Extract the (X, Y) coordinate from the center of the cell holding the provided text.  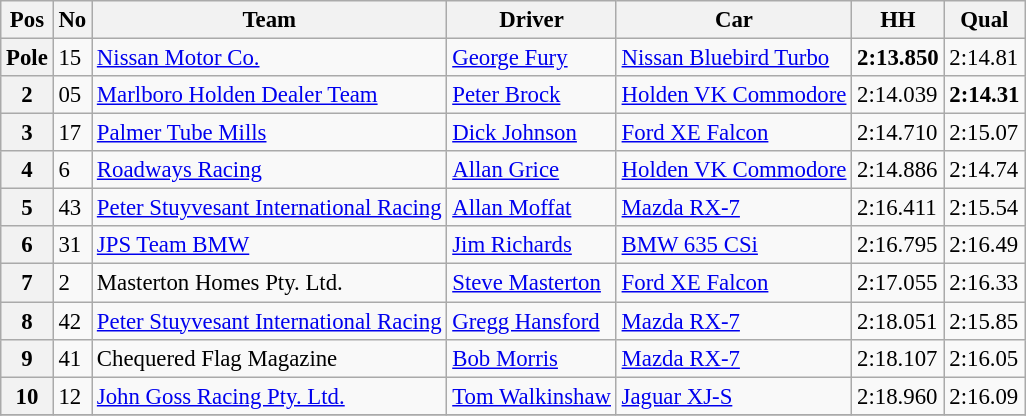
2:15.07 (984, 133)
2:16.795 (898, 245)
2:16.09 (984, 396)
John Goss Racing Pty. Ltd. (270, 396)
Palmer Tube Mills (270, 133)
2:16.411 (898, 208)
4 (27, 170)
Chequered Flag Magazine (270, 358)
Bob Morris (532, 358)
2:18.051 (898, 321)
HH (898, 20)
10 (27, 396)
12 (72, 396)
2:15.85 (984, 321)
2:14.74 (984, 170)
2:14.710 (898, 133)
2:15.54 (984, 208)
5 (27, 208)
Gregg Hansford (532, 321)
31 (72, 245)
Allan Moffat (532, 208)
BMW 635 CSi (734, 245)
2:18.107 (898, 358)
Car (734, 20)
42 (72, 321)
George Fury (532, 58)
17 (72, 133)
Tom Walkinshaw (532, 396)
41 (72, 358)
2:14.039 (898, 95)
43 (72, 208)
15 (72, 58)
Jaguar XJ-S (734, 396)
Marlboro Holden Dealer Team (270, 95)
No (72, 20)
Qual (984, 20)
2:16.33 (984, 283)
Nissan Bluebird Turbo (734, 58)
9 (27, 358)
Allan Grice (532, 170)
05 (72, 95)
Pole (27, 58)
2:18.960 (898, 396)
2:14.81 (984, 58)
Steve Masterton (532, 283)
2:16.49 (984, 245)
Masterton Homes Pty. Ltd. (270, 283)
8 (27, 321)
Dick Johnson (532, 133)
Driver (532, 20)
2:16.05 (984, 358)
2:13.850 (898, 58)
2:14.31 (984, 95)
3 (27, 133)
2:14.886 (898, 170)
Peter Brock (532, 95)
Roadways Racing (270, 170)
Pos (27, 20)
2:17.055 (898, 283)
JPS Team BMW (270, 245)
7 (27, 283)
Jim Richards (532, 245)
Nissan Motor Co. (270, 58)
Team (270, 20)
